Detect which cell encompasses the target text, then output its [x, y] center coordinate. 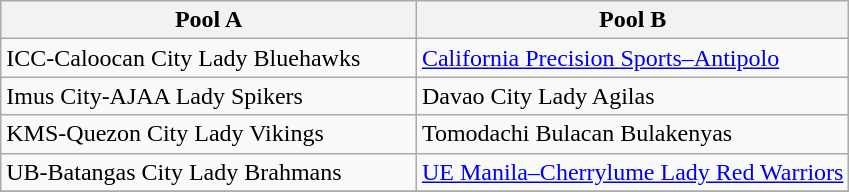
Pool A [209, 20]
Pool B [632, 20]
UE Manila–Cherrylume Lady Red Warriors [632, 172]
KMS-Quezon City Lady Vikings [209, 134]
ICC-Caloocan City Lady Bluehawks [209, 58]
California Precision Sports–Antipolo [632, 58]
UB-Batangas City Lady Brahmans [209, 172]
Imus City-AJAA Lady Spikers [209, 96]
Tomodachi Bulacan Bulakenyas [632, 134]
Davao City Lady Agilas [632, 96]
